Extract the (X, Y) coordinate from the center of the cell holding the provided text.  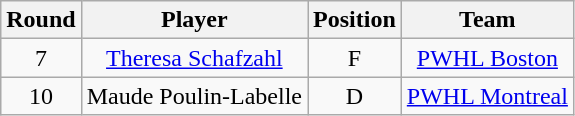
F (355, 58)
Player (194, 20)
Maude Poulin-Labelle (194, 96)
D (355, 96)
Round (41, 20)
Theresa Schafzahl (194, 58)
Team (487, 20)
10 (41, 96)
Position (355, 20)
7 (41, 58)
PWHL Montreal (487, 96)
PWHL Boston (487, 58)
